Detect which cell encompasses the target text, then output its (X, Y) center coordinate. 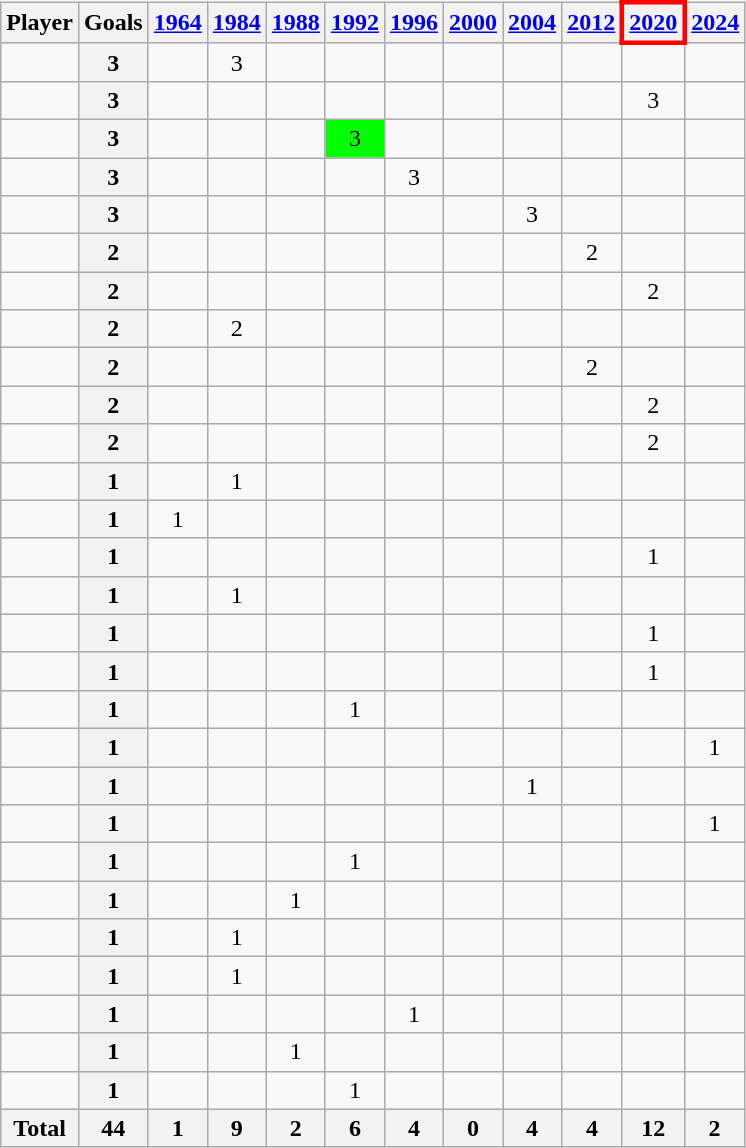
2000 (474, 22)
Goals (113, 22)
0 (474, 1128)
Player (40, 22)
2012 (592, 22)
6 (354, 1128)
1984 (236, 22)
2020 (653, 22)
12 (653, 1128)
Total (40, 1128)
1996 (414, 22)
9 (236, 1128)
1964 (178, 22)
44 (113, 1128)
2004 (532, 22)
2024 (714, 22)
1992 (354, 22)
1988 (296, 22)
